Return [X, Y] of the center of cell containing provided text 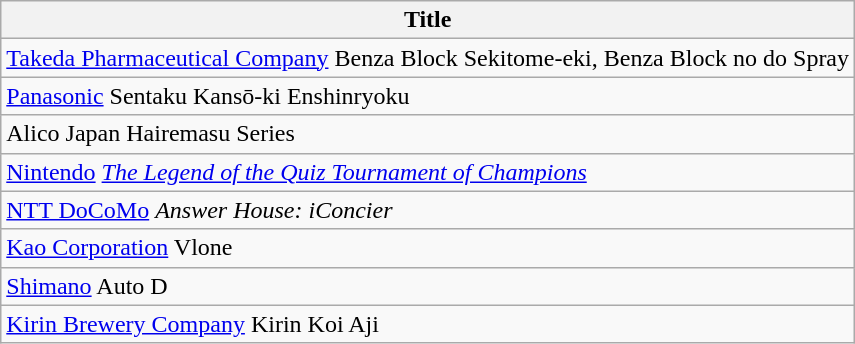
Panasonic Sentaku Kansō-ki Enshinryoku [428, 96]
Title [428, 20]
Kirin Brewery Company Kirin Koi Aji [428, 324]
Takeda Pharmaceutical Company Benza Block Sekitome-eki, Benza Block no do Spray [428, 58]
Alico Japan Hairemasu Series [428, 134]
Kao Corporation Vlone [428, 248]
Shimano Auto D [428, 286]
Nintendo The Legend of the Quiz Tournament of Champions [428, 172]
NTT DoCoMo Answer House: iConcier [428, 210]
